Return the [x, y] coordinate for the center point of the cell that contains the specified text.  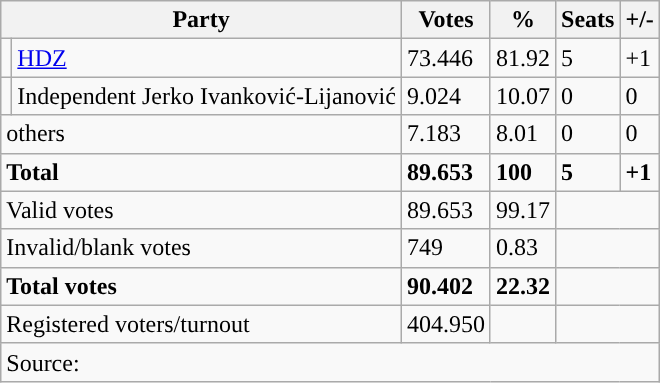
Votes [446, 20]
Registered voters/turnout [202, 324]
100 [522, 172]
73.446 [446, 58]
Seats [588, 20]
+/- [640, 20]
22.32 [522, 286]
Valid votes [202, 210]
% [522, 20]
7.183 [446, 134]
404.950 [446, 324]
Independent Jerko Ivanković-Lijanović [207, 96]
749 [446, 248]
90.402 [446, 286]
0.83 [522, 248]
Total votes [202, 286]
99.17 [522, 210]
Invalid/blank votes [202, 248]
10.07 [522, 96]
8.01 [522, 134]
others [202, 134]
HDZ [207, 58]
Source: [330, 362]
81.92 [522, 58]
Party [202, 20]
Total [202, 172]
9.024 [446, 96]
